Return (x, y) of the center of cell containing provided text 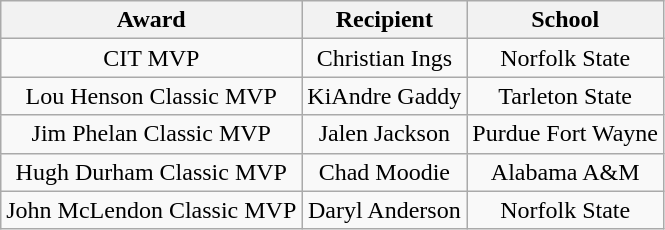
John McLendon Classic MVP (152, 210)
Lou Henson Classic MVP (152, 96)
CIT MVP (152, 58)
Chad Moodie (384, 172)
Purdue Fort Wayne (566, 134)
Daryl Anderson (384, 210)
Recipient (384, 20)
Christian Ings (384, 58)
Jalen Jackson (384, 134)
Award (152, 20)
School (566, 20)
KiAndre Gaddy (384, 96)
Jim Phelan Classic MVP (152, 134)
Hugh Durham Classic MVP (152, 172)
Alabama A&M (566, 172)
Tarleton State (566, 96)
